Return [x, y] of the center of cell containing provided text 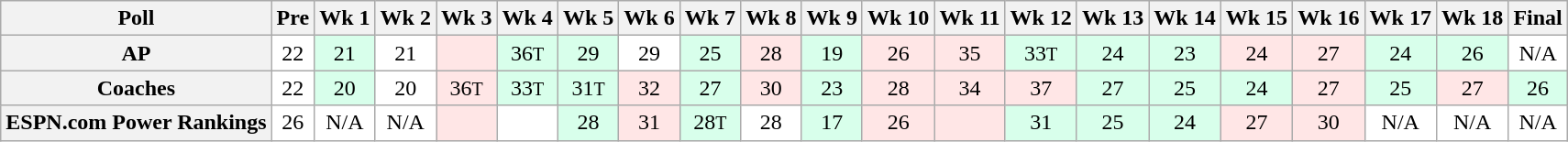
Wk 15 [1256, 18]
17 [832, 123]
28T [710, 123]
19 [832, 53]
Wk 18 [1472, 18]
Wk 12 [1041, 18]
Final [1538, 18]
Wk 14 [1185, 18]
Wk 7 [710, 18]
Wk 13 [1112, 18]
Wk 10 [898, 18]
Wk 16 [1329, 18]
ESPN.com Power Rankings [136, 123]
Wk 11 [970, 18]
Wk 4 [527, 18]
Wk 3 [467, 18]
Wk 6 [649, 18]
Pre [293, 18]
Wk 17 [1400, 18]
Poll [136, 18]
37 [1041, 88]
Wk 9 [832, 18]
31T [588, 88]
Wk 2 [405, 18]
Wk 1 [345, 18]
Coaches [136, 88]
AP [136, 53]
Wk 5 [588, 18]
Wk 8 [771, 18]
35 [970, 53]
32 [649, 88]
34 [970, 88]
